Return the (x, y) coordinate for the center point of the cell that contains the specified text.  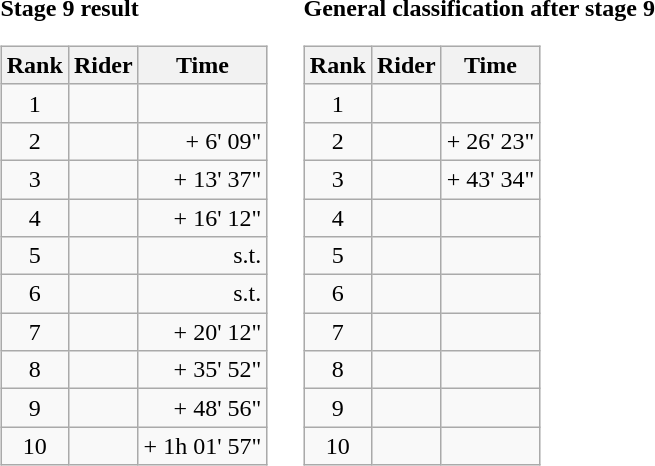
+ 6' 09" (202, 141)
+ 20' 12" (202, 332)
+ 1h 01' 57" (202, 446)
+ 16' 12" (202, 217)
+ 35' 52" (202, 370)
+ 43' 34" (490, 179)
+ 13' 37" (202, 179)
+ 48' 56" (202, 408)
+ 26' 23" (490, 141)
